Output the [x, y] coordinate of the center of the cell containing the given text.  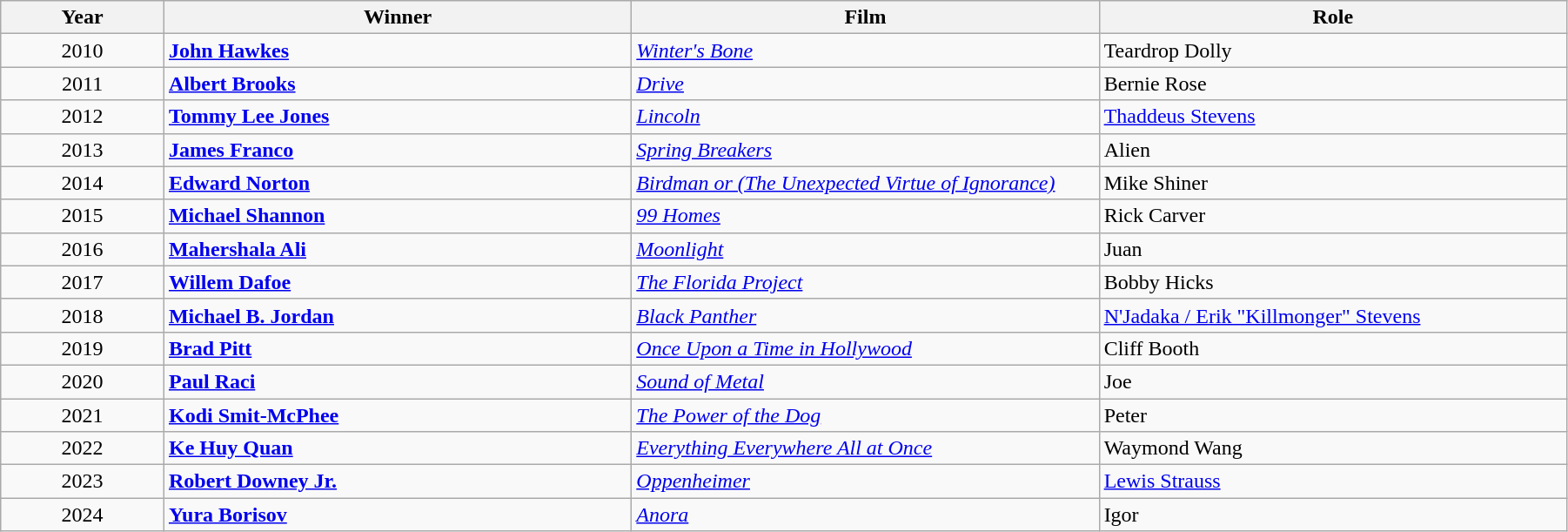
Sound of Metal [865, 381]
Winter's Bone [865, 51]
Black Panther [865, 315]
Brad Pitt [397, 348]
Rick Carver [1333, 216]
2016 [83, 249]
Peter [1333, 415]
Moonlight [865, 249]
Spring Breakers [865, 150]
Alien [1333, 150]
Waymond Wang [1333, 448]
Bernie Rose [1333, 84]
Cliff Booth [1333, 348]
2015 [83, 216]
Lewis Strauss [1333, 481]
Willem Dafoe [397, 282]
2020 [83, 381]
James Franco [397, 150]
Year [83, 17]
2021 [83, 415]
2022 [83, 448]
N'Jadaka / Erik "Killmonger" Stevens [1333, 315]
Oppenheimer [865, 481]
Birdman or (The Unexpected Virtue of Ignorance) [865, 183]
2024 [83, 515]
2010 [83, 51]
2011 [83, 84]
Teardrop Dolly [1333, 51]
2013 [83, 150]
John Hawkes [397, 51]
The Power of the Dog [865, 415]
2023 [83, 481]
Everything Everywhere All at Once [865, 448]
2019 [83, 348]
Albert Brooks [397, 84]
Igor [1333, 515]
Michael Shannon [397, 216]
Kodi Smit-McPhee [397, 415]
Thaddeus Stevens [1333, 117]
Film [865, 17]
Winner [397, 17]
Edward Norton [397, 183]
2017 [83, 282]
Anora [865, 515]
Role [1333, 17]
Juan [1333, 249]
Tommy Lee Jones [397, 117]
2014 [83, 183]
Mike Shiner [1333, 183]
Paul Raci [397, 381]
99 Homes [865, 216]
2012 [83, 117]
Drive [865, 84]
Ke Huy Quan [397, 448]
Michael B. Jordan [397, 315]
Joe [1333, 381]
Once Upon a Time in Hollywood [865, 348]
The Florida Project [865, 282]
2018 [83, 315]
Robert Downey Jr. [397, 481]
Yura Borisov [397, 515]
Mahershala Ali [397, 249]
Bobby Hicks [1333, 282]
Lincoln [865, 117]
